Locate the cell with the specified text and output its [x, y] center coordinate. 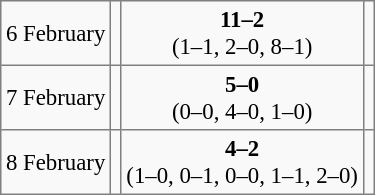
8 February [56, 162]
5–0(0–0, 4–0, 1–0) [242, 97]
11–2(1–1, 2–0, 8–1) [242, 33]
7 February [56, 97]
4–2(1–0, 0–1, 0–0, 1–1, 2–0) [242, 162]
6 February [56, 33]
